Identify which cell holds the provided text, then report its (X, Y) central coordinate. 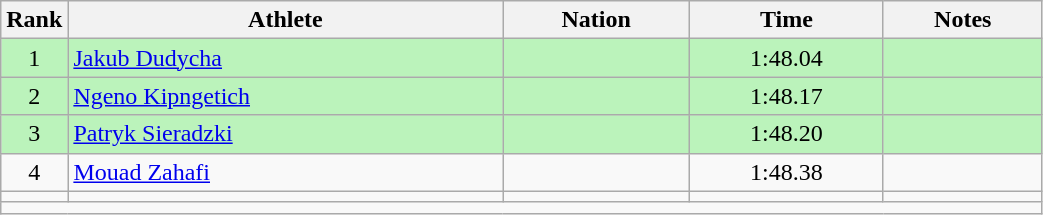
3 (34, 134)
4 (34, 172)
Jakub Dudycha (286, 58)
1:48.04 (786, 58)
Time (786, 20)
Athlete (286, 20)
Patryk Sieradzki (286, 134)
Rank (34, 20)
Notes (962, 20)
Nation (596, 20)
Mouad Zahafi (286, 172)
Ngeno Kipngetich (286, 96)
1:48.20 (786, 134)
1:48.38 (786, 172)
1:48.17 (786, 96)
2 (34, 96)
1 (34, 58)
